Output the [x, y] coordinate of the center of the cell containing the given text.  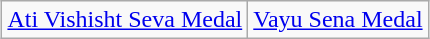
Vayu Sena Medal [338, 20]
Ati Vishisht Seva Medal [125, 20]
